Scan for the cell matching the given text and deliver its [x, y] coordinate at center. 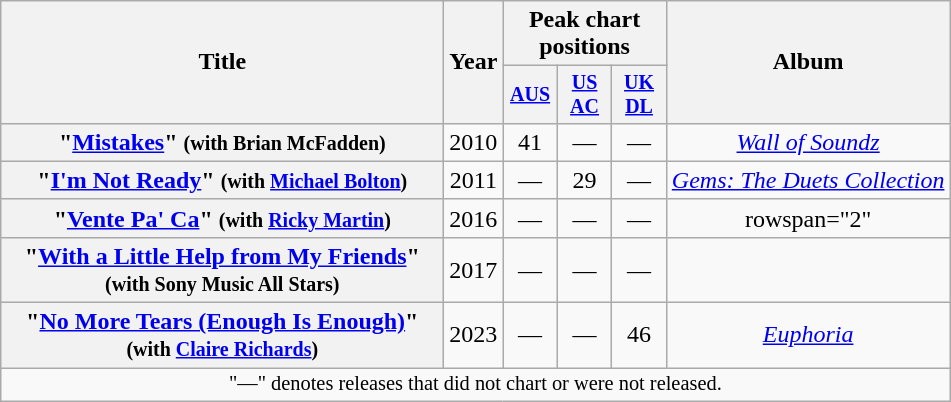
"No More Tears (Enough Is Enough)" (with Claire Richards) [222, 336]
rowspan="2" [808, 218]
Year [474, 62]
Peak chart positions [584, 34]
Euphoria [808, 336]
46 [639, 336]
2023 [474, 336]
"Vente Pa' Ca" (with Ricky Martin) [222, 218]
Title [222, 62]
41 [530, 142]
"Mistakes" (with Brian McFadden) [222, 142]
Album [808, 62]
Wall of Soundz [808, 142]
UK DL [639, 94]
AUS [530, 94]
29 [584, 180]
2017 [474, 270]
Gems: The Duets Collection [808, 180]
US AC [584, 94]
"With a Little Help from My Friends" (with Sony Music All Stars) [222, 270]
2010 [474, 142]
"I'm Not Ready" (with Michael Bolton) [222, 180]
2016 [474, 218]
"—" denotes releases that did not chart or were not released. [476, 385]
2011 [474, 180]
